Locate the cell with the specified text and output its (x, y) center coordinate. 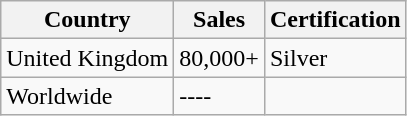
Worldwide (88, 96)
80,000+ (220, 58)
Certification (335, 20)
Silver (335, 58)
United Kingdom (88, 58)
---- (220, 96)
Sales (220, 20)
Country (88, 20)
